Detect which cell encompasses the target text, then output its (X, Y) center coordinate. 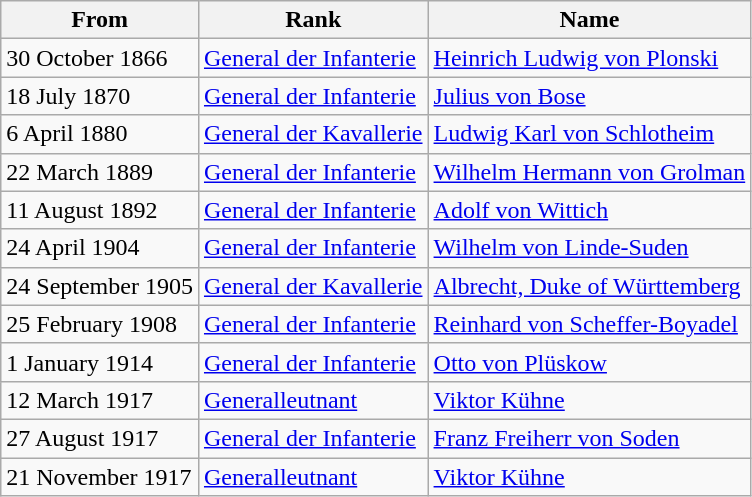
Name (590, 20)
Adolf von Wittich (590, 210)
18 July 1870 (100, 96)
27 August 1917 (100, 438)
30 October 1866 (100, 58)
Julius von Bose (590, 96)
Ludwig Karl von Schlotheim (590, 134)
Heinrich Ludwig von Plonski (590, 58)
Franz Freiherr von Soden (590, 438)
Reinhard von Scheffer-Boyadel (590, 324)
12 March 1917 (100, 400)
Wilhelm Hermann von Grolman (590, 172)
24 September 1905 (100, 286)
1 January 1914 (100, 362)
24 April 1904 (100, 248)
Wilhelm von Linde-Suden (590, 248)
From (100, 20)
11 August 1892 (100, 210)
Albrecht, Duke of Württemberg (590, 286)
Rank (313, 20)
21 November 1917 (100, 477)
22 March 1889 (100, 172)
25 February 1908 (100, 324)
6 April 1880 (100, 134)
Otto von Plüskow (590, 362)
